Pinpoint the cell where the given text exists, returning its [X, Y] midpoint coordinate. 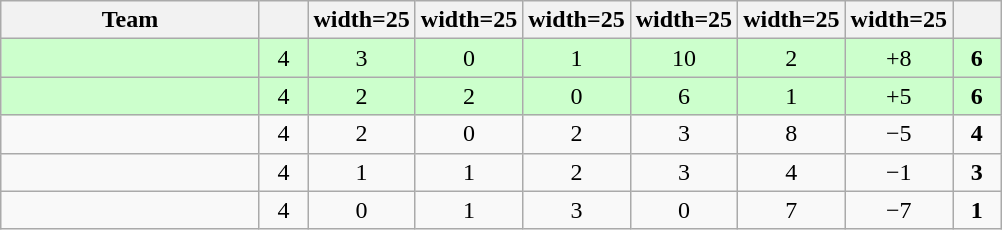
7 [792, 210]
−5 [898, 134]
10 [684, 58]
+8 [898, 58]
+5 [898, 96]
−7 [898, 210]
8 [792, 134]
Team [130, 20]
−1 [898, 172]
